Determine the [X, Y] coordinate at the center of the cell enclosing the given text.  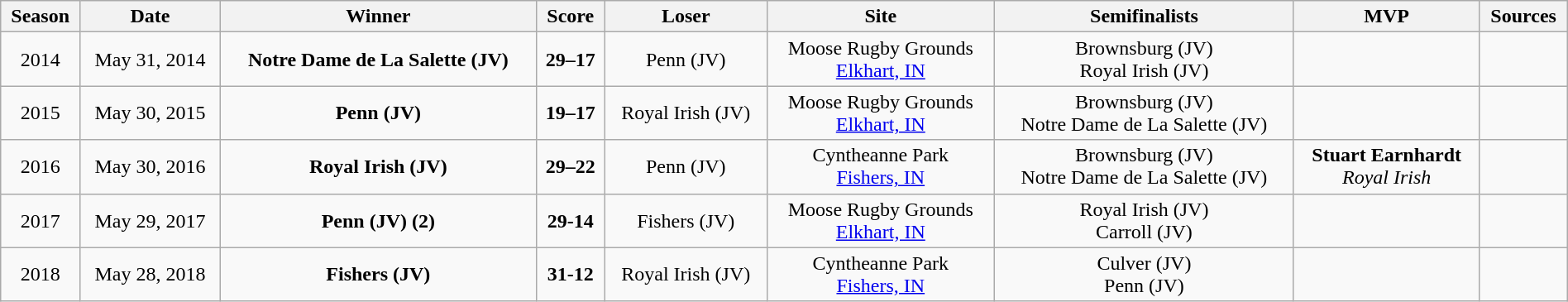
Penn (JV) (2) [378, 220]
Score [571, 17]
Notre Dame de La Salette (JV) [378, 60]
31-12 [571, 275]
2018 [41, 275]
Loser [686, 17]
MVP [1386, 17]
May 30, 2016 [151, 167]
29–22 [571, 167]
May 28, 2018 [151, 275]
2016 [41, 167]
Culver (JV)Penn (JV) [1144, 275]
2015 [41, 113]
2017 [41, 220]
Semifinalists [1144, 17]
May 31, 2014 [151, 60]
Sources [1523, 17]
Stuart EarnhardtRoyal Irish [1386, 167]
Royal Irish (JV)Carroll (JV) [1144, 220]
19–17 [571, 113]
Date [151, 17]
Season [41, 17]
Site [880, 17]
29-14 [571, 220]
Winner [378, 17]
Brownsburg (JV)Royal Irish (JV) [1144, 60]
May 29, 2017 [151, 220]
2014 [41, 60]
May 30, 2015 [151, 113]
29–17 [571, 60]
